Return (x, y) of the center of cell containing provided text 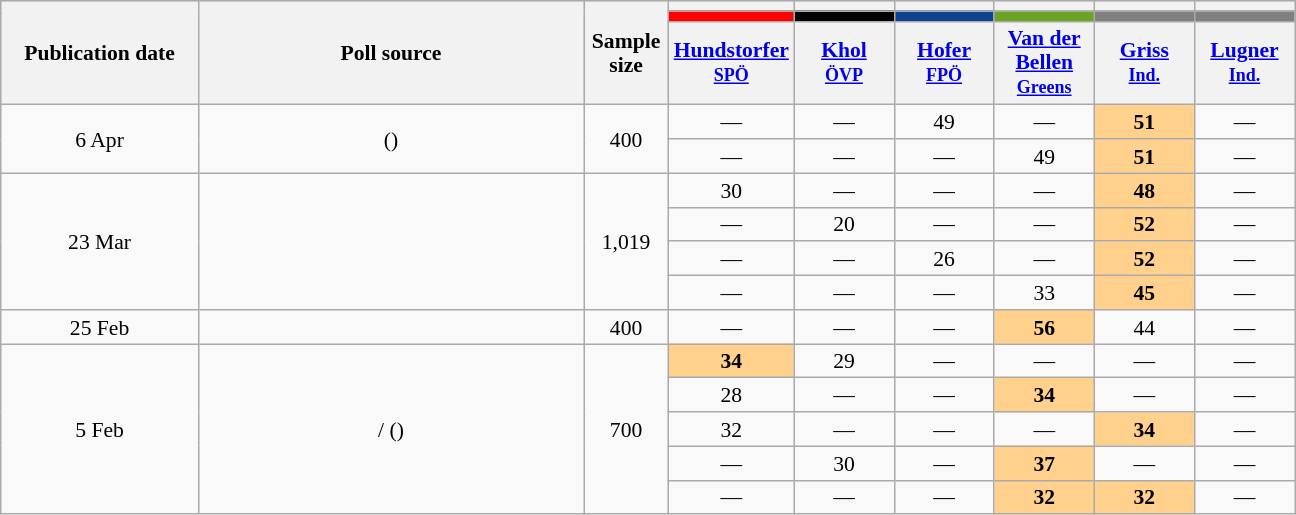
5 Feb (100, 430)
56 (1044, 327)
Publication date (100, 53)
HundstorferSPÖ (732, 63)
6 Apr (100, 139)
/ () (390, 430)
Van der BellenGreens (1044, 63)
29 (844, 361)
LugnerInd. (1244, 63)
45 (1144, 293)
33 (1044, 293)
25 Feb (100, 327)
GrissInd. (1144, 63)
23 Mar (100, 241)
20 (844, 224)
26 (944, 259)
28 (732, 395)
HoferFPÖ (944, 63)
KholÖVP (844, 63)
1,019 (626, 241)
Poll source (390, 53)
37 (1044, 463)
44 (1144, 327)
() (390, 139)
48 (1144, 190)
Sample size (626, 53)
700 (626, 430)
